Find where the given text appears and provide that cell's center as [X, Y] coordinate. 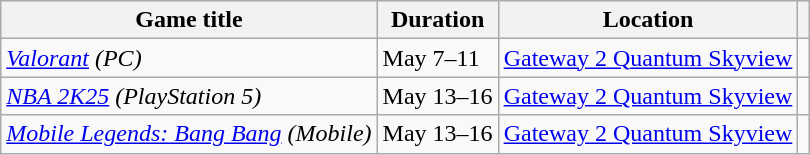
Location [648, 20]
Duration [438, 20]
NBA 2K25 (PlayStation 5) [189, 96]
May 7–11 [438, 58]
Valorant (PC) [189, 58]
Mobile Legends: Bang Bang (Mobile) [189, 134]
Game title [189, 20]
